Output the [x, y] coordinate of the center of the cell containing the given text.  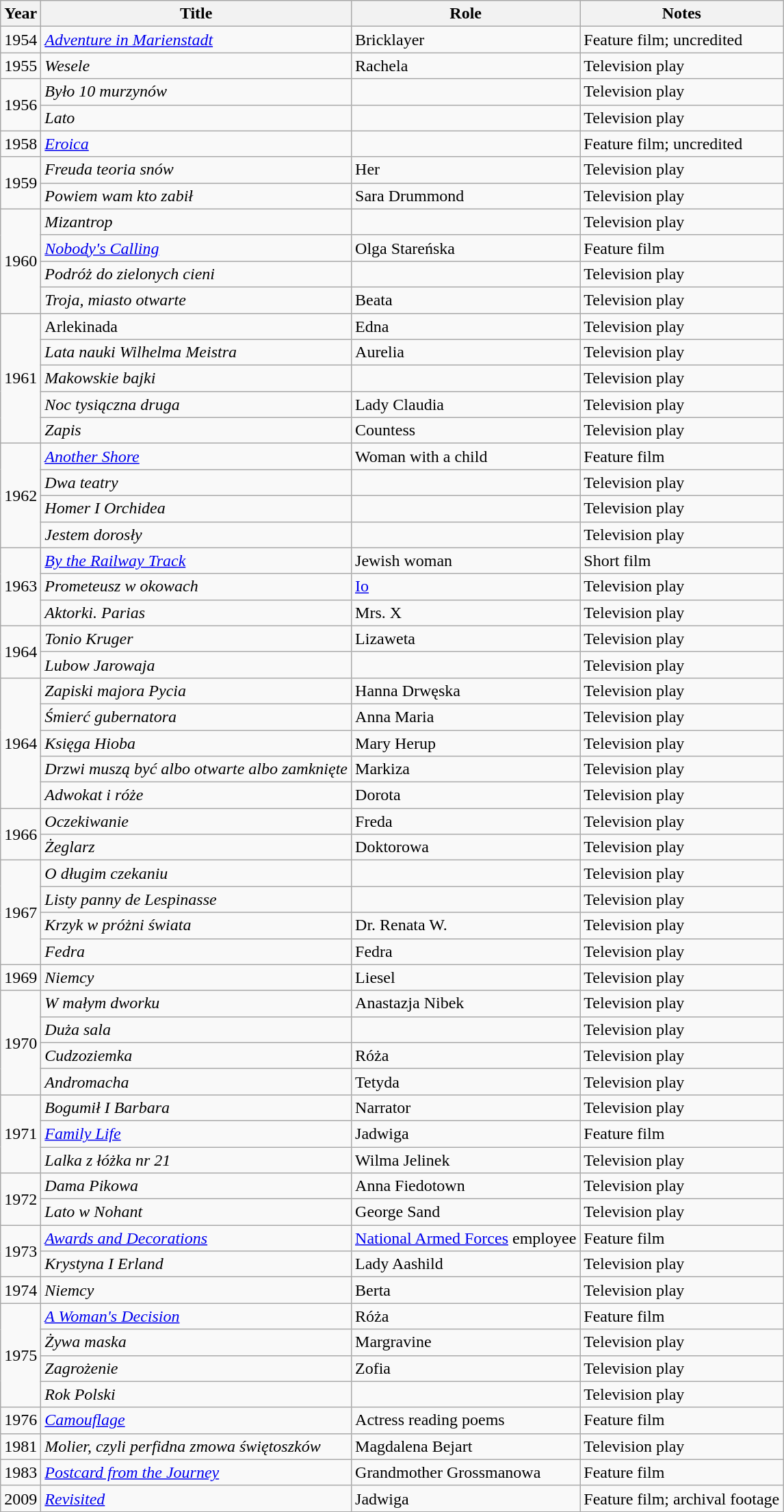
Listy panny de Lespinasse [196, 899]
Awards and Decorations [196, 1238]
Actress reading poems [466, 1420]
1970 [21, 1042]
W małym dworku [196, 1003]
Podróż do zielonych cieni [196, 274]
Mrs. X [466, 613]
Io [466, 587]
Year [21, 14]
1961 [21, 379]
Dwa teatry [196, 483]
Camouflage [196, 1420]
1973 [21, 1251]
Berta [466, 1290]
Dorota [466, 795]
Krzyk w próżni świata [196, 925]
Zagrożenie [196, 1368]
2009 [21, 1498]
Lato [196, 118]
Adventure in Marienstadt [196, 40]
Żeglarz [196, 847]
Rok Polski [196, 1394]
Andromacha [196, 1081]
Drzwi muszą być albo otwarte albo zamknięte [196, 769]
Notes [681, 14]
1976 [21, 1420]
Rachela [466, 66]
Anastazja Nibek [466, 1003]
Woman with a child [466, 457]
1959 [21, 183]
By the Railway Track [196, 561]
Jewish woman [466, 561]
Wesele [196, 66]
Zapiski majora Pycia [196, 691]
Lady Claudia [466, 405]
1972 [21, 1199]
Żywa maska [196, 1342]
Cudzoziemka [196, 1055]
Lizaweta [466, 639]
Lady Aashild [466, 1264]
Dr. Renata W. [466, 925]
Bogumił I Barbara [196, 1107]
Anna Fiedotown [466, 1186]
Postcard from the Journey [196, 1472]
Tonio Kruger [196, 639]
Prometeusz w okowach [196, 587]
Edna [466, 326]
Revisited [196, 1498]
Aurelia [466, 353]
Her [466, 170]
George Sand [466, 1212]
Mary Herup [466, 743]
Markiza [466, 769]
Liesel [466, 977]
Beata [466, 300]
Sara Drummond [466, 196]
Mizantrop [196, 222]
1971 [21, 1133]
Lalka z łóżka nr 21 [196, 1160]
Zofia [466, 1368]
Lata nauki Wilhelma Meistra [196, 353]
Narrator [466, 1107]
Homer I Orchidea [196, 509]
Doktorowa [466, 847]
1960 [21, 261]
Powiem wam kto zabił [196, 196]
Lubow Jarowaja [196, 665]
Magdalena Bejart [466, 1446]
Było 10 murzynów [196, 92]
Lato w Nohant [196, 1212]
1955 [21, 66]
Księga Hioba [196, 743]
Freuda teoria snów [196, 170]
Krystyna I Erland [196, 1264]
Freda [466, 821]
Arlekinada [196, 326]
Oczekiwanie [196, 821]
Troja, miasto otwarte [196, 300]
Role [466, 14]
1975 [21, 1355]
1963 [21, 587]
Molier, czyli perfidna zmowa świętoszków [196, 1446]
Short film [681, 561]
Duża sala [196, 1029]
Title [196, 14]
Makowskie bajki [196, 379]
Jestem dorosły [196, 535]
1966 [21, 834]
Noc tysiączna druga [196, 405]
Margravine [466, 1342]
Dama Pikowa [196, 1186]
National Armed Forces employee [466, 1238]
Aktorki. Parias [196, 613]
Adwokat i róże [196, 795]
Wilma Jelinek [466, 1160]
Hanna Drwęska [466, 691]
Another Shore [196, 457]
Śmierć gubernatora [196, 717]
Family Life [196, 1133]
Nobody's Calling [196, 248]
1956 [21, 105]
1981 [21, 1446]
Grandmother Grossmanowa [466, 1472]
1954 [21, 40]
1974 [21, 1290]
A Woman's Decision [196, 1316]
1983 [21, 1472]
Olga Stareńska [466, 248]
Zapis [196, 431]
Tetyda [466, 1081]
Anna Maria [466, 717]
Feature film; archival footage [681, 1498]
Countess [466, 431]
1962 [21, 496]
1969 [21, 977]
1967 [21, 912]
Bricklayer [466, 40]
O długim czekaniu [196, 873]
1958 [21, 144]
Eroica [196, 144]
